Return [X, Y] of the center of cell containing provided text 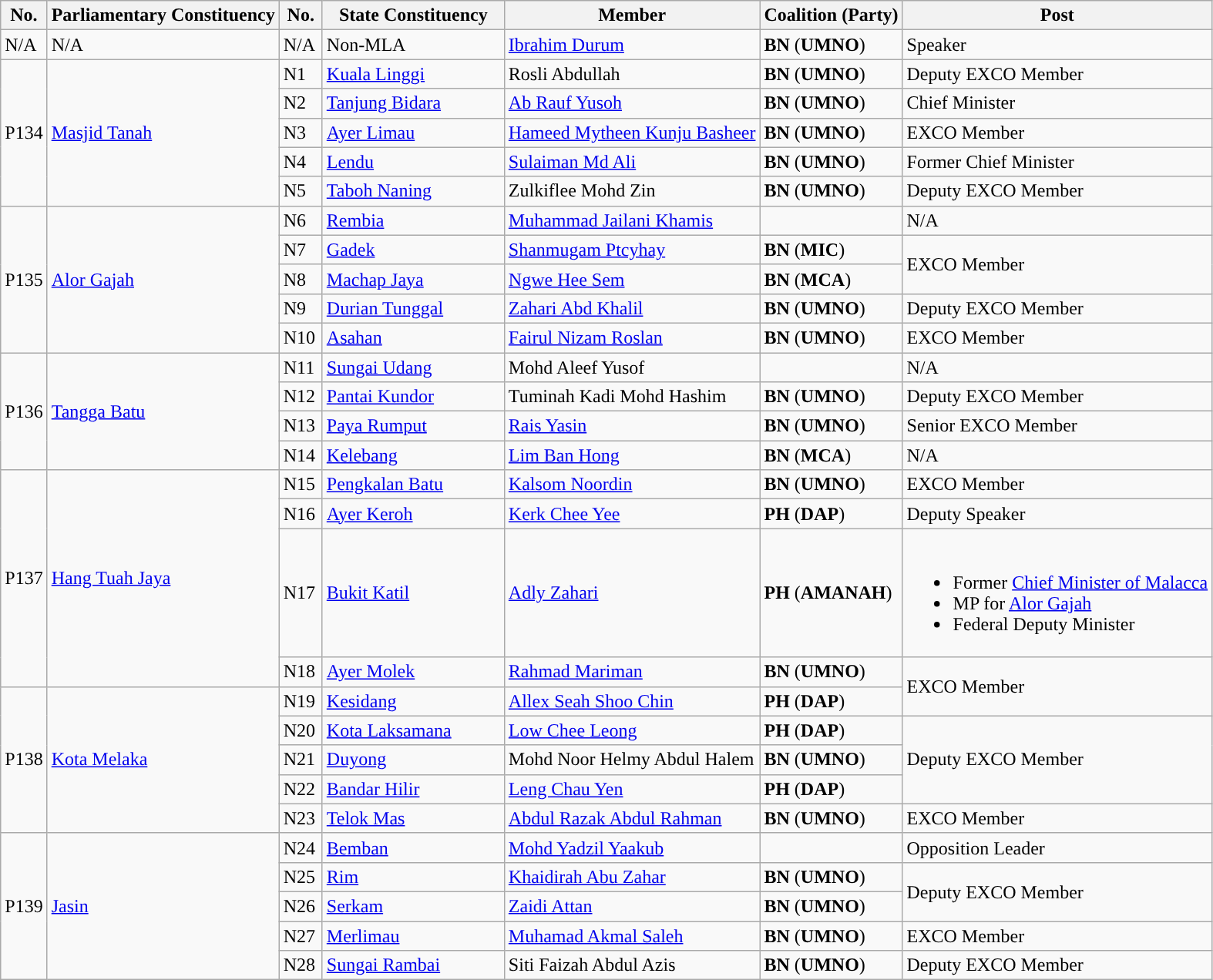
Masjid Tanah [163, 133]
Bemban [413, 847]
N3 [301, 133]
Former Chief Minister [1057, 162]
Durian Tunggal [413, 308]
Duyong [413, 760]
N8 [301, 279]
Fairul Nizam Roslan [632, 337]
Rais Yasin [632, 426]
N19 [301, 701]
Mohd Aleef Yusof [632, 367]
Telok Mas [413, 818]
N1 [301, 74]
Ibrahim Durum [632, 45]
Allex Seah Shoo Chin [632, 701]
Merlimau [413, 936]
Ayer Keroh [413, 514]
Asahan [413, 337]
N10 [301, 337]
Hang Tuah Jaya [163, 578]
Lendu [413, 162]
Kuala Linggi [413, 74]
N12 [301, 397]
P137 [24, 578]
N7 [301, 250]
Adly Zahari [632, 593]
Siti Faizah Abdul Azis [632, 965]
Sulaiman Md Ali [632, 162]
Rembia [413, 220]
N11 [301, 367]
Gadek [413, 250]
N5 [301, 191]
Senior EXCO Member [1057, 426]
P134 [24, 133]
Non-MLA [413, 45]
N14 [301, 455]
Zulkiflee Mohd Zin [632, 191]
Zaidi Attan [632, 906]
Pengkalan Batu [413, 485]
N22 [301, 789]
N15 [301, 485]
Bukit Katil [413, 593]
Parliamentary Constituency [163, 15]
N21 [301, 760]
Alor Gajah [163, 279]
N9 [301, 308]
Kalsom Noordin [632, 485]
N16 [301, 514]
PH (AMANAH) [831, 593]
Tuminah Kadi Mohd Hashim [632, 397]
Kesidang [413, 701]
Machap Jaya [413, 279]
N2 [301, 103]
N27 [301, 936]
Bandar Hilir [413, 789]
N23 [301, 818]
Kerk Chee Yee [632, 514]
Tanjung Bidara [413, 103]
Jasin [163, 906]
N17 [301, 593]
N26 [301, 906]
Muhammad Jailani Khamis [632, 220]
Hameed Mytheen Kunju Basheer [632, 133]
Khaidirah Abu Zahar [632, 877]
Zahari Abd Khalil [632, 308]
N24 [301, 847]
P136 [24, 411]
Speaker [1057, 45]
Low Chee Leong [632, 730]
Kota Melaka [163, 760]
P135 [24, 279]
P138 [24, 760]
Rim [413, 877]
P139 [24, 906]
Paya Rumput [413, 426]
Opposition Leader [1057, 847]
Rosli Abdullah [632, 74]
Pantai Kundor [413, 397]
Post [1057, 15]
Chief Minister [1057, 103]
Mohd Noor Helmy Abdul Halem [632, 760]
Ayer Molek [413, 672]
Shanmugam Ptcyhay [632, 250]
BN (MIC) [831, 250]
Former Chief Minister of MalaccaMP for Alor GajahFederal Deputy Minister [1057, 593]
Tangga Batu [163, 411]
N6 [301, 220]
Kelebang [413, 455]
N13 [301, 426]
Sungai Rambai [413, 965]
Kota Laksamana [413, 730]
Rahmad Mariman [632, 672]
Taboh Naning [413, 191]
State Constituency [413, 15]
Muhamad Akmal Saleh [632, 936]
N28 [301, 965]
Coalition (Party) [831, 15]
Leng Chau Yen [632, 789]
N25 [301, 877]
Serkam [413, 906]
N4 [301, 162]
N18 [301, 672]
Sungai Udang [413, 367]
Deputy Speaker [1057, 514]
N20 [301, 730]
Lim Ban Hong [632, 455]
Ayer Limau [413, 133]
Mohd Yadzil Yaakub [632, 847]
Ngwe Hee Sem [632, 279]
Member [632, 15]
Abdul Razak Abdul Rahman [632, 818]
Ab Rauf Yusoh [632, 103]
